Return (x, y) of the center of cell containing provided text 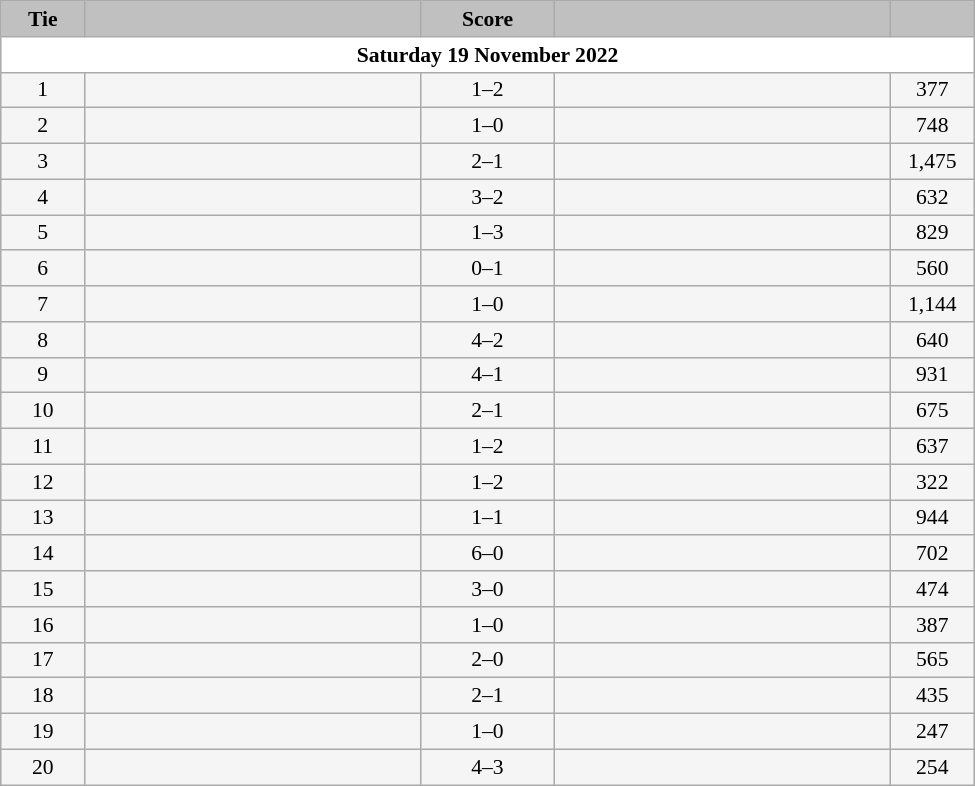
829 (932, 233)
6 (43, 269)
565 (932, 660)
247 (932, 732)
2–0 (487, 660)
3–0 (487, 589)
18 (43, 696)
4–1 (487, 375)
435 (932, 696)
20 (43, 767)
2 (43, 126)
3–2 (487, 197)
Saturday 19 November 2022 (488, 55)
Tie (43, 19)
4–2 (487, 340)
10 (43, 411)
0–1 (487, 269)
931 (932, 375)
322 (932, 482)
640 (932, 340)
637 (932, 447)
5 (43, 233)
9 (43, 375)
16 (43, 625)
474 (932, 589)
748 (932, 126)
19 (43, 732)
1–3 (487, 233)
17 (43, 660)
14 (43, 554)
8 (43, 340)
702 (932, 554)
944 (932, 518)
4–3 (487, 767)
11 (43, 447)
15 (43, 589)
632 (932, 197)
1,475 (932, 162)
377 (932, 90)
3 (43, 162)
387 (932, 625)
Score (487, 19)
4 (43, 197)
12 (43, 482)
7 (43, 304)
675 (932, 411)
6–0 (487, 554)
1–1 (487, 518)
13 (43, 518)
1 (43, 90)
1,144 (932, 304)
560 (932, 269)
254 (932, 767)
